Find where the given text appears and provide that cell's center as [x, y] coordinate. 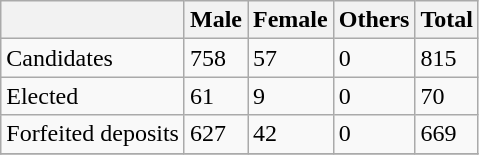
669 [447, 134]
Male [216, 20]
57 [291, 58]
Female [291, 20]
Total [447, 20]
Elected [93, 96]
Forfeited deposits [93, 134]
Candidates [93, 58]
Others [374, 20]
9 [291, 96]
70 [447, 96]
627 [216, 134]
815 [447, 58]
758 [216, 58]
42 [291, 134]
61 [216, 96]
